Determine the (x, y) coordinate at the center of the cell enclosing the given text.  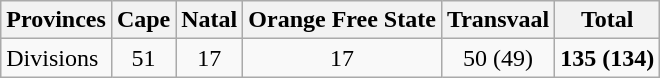
Provinces (56, 20)
Divisions (56, 58)
51 (143, 58)
Cape (143, 20)
135 (134) (608, 58)
Natal (210, 20)
Transvaal (498, 20)
Total (608, 20)
Orange Free State (342, 20)
50 (49) (498, 58)
